Locate the cell with the specified text and output its [X, Y] center coordinate. 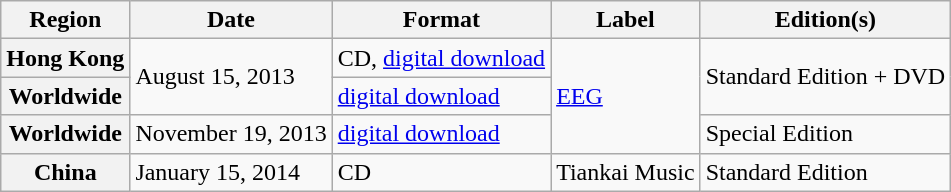
EEG [626, 96]
Tiankai Music [626, 172]
Hong Kong [66, 58]
Region [66, 20]
Special Edition [826, 134]
Label [626, 20]
Standard Edition [826, 172]
China [66, 172]
Date [231, 20]
CD [441, 172]
Format [441, 20]
CD, digital download [441, 58]
November 19, 2013 [231, 134]
Edition(s) [826, 20]
January 15, 2014 [231, 172]
Standard Edition + DVD [826, 77]
August 15, 2013 [231, 77]
